Find where the given text appears and provide that cell's center as [x, y] coordinate. 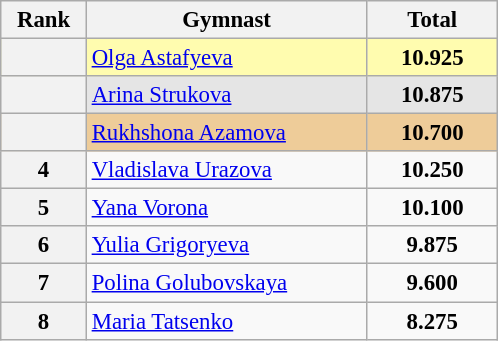
Total [432, 20]
Gymnast [226, 20]
8.275 [432, 321]
10.700 [432, 133]
8 [44, 321]
7 [44, 283]
Polina Golubovskaya [226, 283]
Rukhshona Azamova [226, 133]
10.100 [432, 208]
5 [44, 208]
Yana Vorona [226, 208]
10.875 [432, 95]
9.600 [432, 283]
Olga Astafyeva [226, 58]
4 [44, 170]
Yulia Grigoryeva [226, 245]
9.875 [432, 245]
10.250 [432, 170]
Maria Tatsenko [226, 321]
6 [44, 245]
10.925 [432, 58]
Vladislava Urazova [226, 170]
Arina Strukova [226, 95]
Rank [44, 20]
